Extract the [x, y] coordinate from the center of the cell holding the provided text.  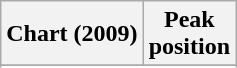
Chart (2009) [72, 34]
Peakposition [189, 34]
